Capture the cell that displays the provided text and extract its (x, y) central coordinate. 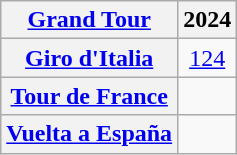
Giro d'Italia (90, 58)
Tour de France (90, 96)
Vuelta a España (90, 134)
2024 (208, 20)
Grand Tour (90, 20)
124 (208, 58)
